Return the [X, Y] coordinate for the center point of the cell that contains the specified text.  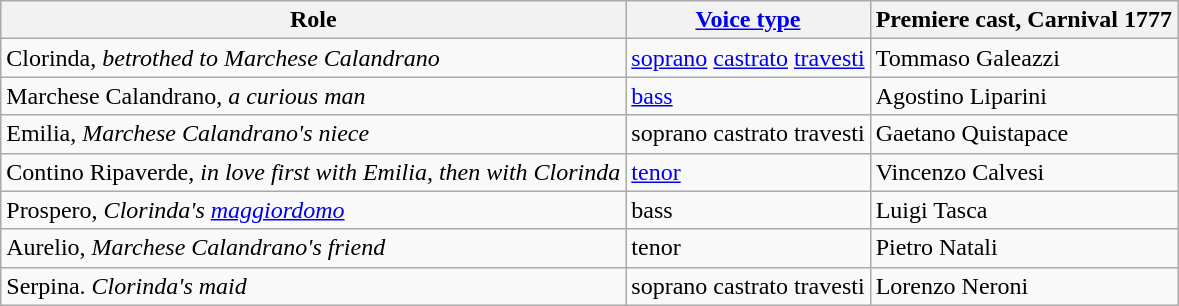
Luigi Tasca [1024, 210]
Aurelio, Marchese Calandrano's friend [314, 248]
Lorenzo Neroni [1024, 286]
Agostino Liparini [1024, 96]
Serpina. Clorinda's maid [314, 286]
Tommaso Galeazzi [1024, 58]
Pietro Natali [1024, 248]
Premiere cast, Carnival 1777 [1024, 20]
Vincenzo Calvesi [1024, 172]
Marchese Calandrano, a curious man [314, 96]
Prospero, Clorinda's maggiordomo [314, 210]
Voice type [748, 20]
Clorinda, betrothed to Marchese Calandrano [314, 58]
Gaetano Quistapace [1024, 134]
Emilia, Marchese Calandrano's niece [314, 134]
Role [314, 20]
Contino Ripaverde, in love first with Emilia, then with Clorinda [314, 172]
